Identify which cell holds the provided text, then report its [x, y] central coordinate. 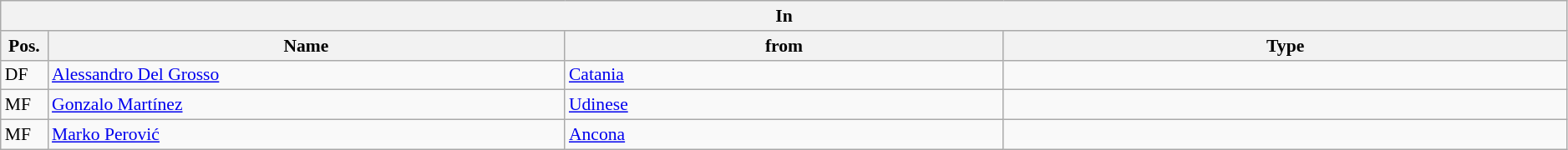
Pos. [24, 46]
Udinese [784, 105]
DF [24, 75]
Marko Perović [306, 135]
Alessandro Del Grosso [306, 75]
Type [1285, 46]
In [784, 16]
Catania [784, 75]
from [784, 46]
Ancona [784, 135]
Name [306, 46]
Gonzalo Martínez [306, 105]
